Extract the (X, Y) coordinate from the center of the cell holding the provided text.  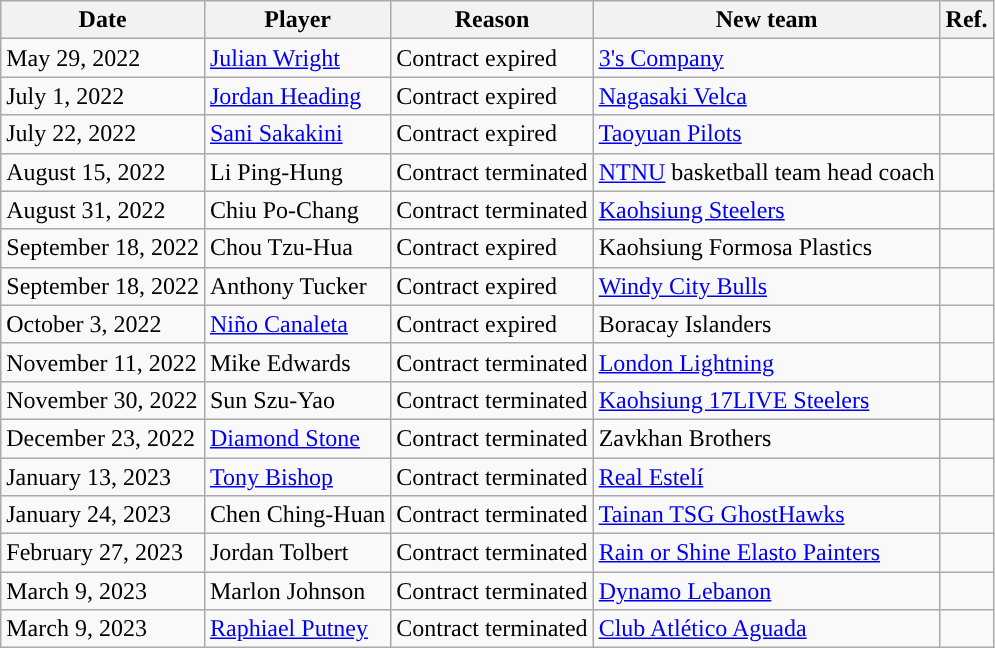
May 29, 2022 (103, 58)
Chiu Po-Chang (297, 210)
Player (297, 20)
Mike Edwards (297, 362)
August 31, 2022 (103, 210)
Zavkhan Brothers (766, 438)
Dynamo Lebanon (766, 591)
Boracay Islanders (766, 324)
January 24, 2023 (103, 515)
Niño Canaleta (297, 324)
Ref. (966, 20)
Sani Sakakini (297, 134)
Reason (492, 20)
Jordan Heading (297, 96)
Diamond Stone (297, 438)
Kaohsiung Formosa Plastics (766, 248)
Kaohsiung Steelers (766, 210)
July 1, 2022 (103, 96)
January 13, 2023 (103, 477)
November 30, 2022 (103, 400)
Tony Bishop (297, 477)
October 3, 2022 (103, 324)
3's Company (766, 58)
February 27, 2023 (103, 553)
Chen Ching-Huan (297, 515)
Rain or Shine Elasto Painters (766, 553)
Anthony Tucker (297, 286)
December 23, 2022 (103, 438)
Li Ping-Hung (297, 172)
November 11, 2022 (103, 362)
Jordan Tolbert (297, 553)
Chou Tzu-Hua (297, 248)
Taoyuan Pilots (766, 134)
Windy City Bulls (766, 286)
Real Estelí (766, 477)
London Lightning (766, 362)
August 15, 2022 (103, 172)
NTNU basketball team head coach (766, 172)
Date (103, 20)
Nagasaki Velca (766, 96)
Raphiael Putney (297, 629)
Julian Wright (297, 58)
Kaohsiung 17LIVE Steelers (766, 400)
Tainan TSG GhostHawks (766, 515)
Sun Szu-Yao (297, 400)
July 22, 2022 (103, 134)
Club Atlético Aguada (766, 629)
New team (766, 20)
Marlon Johnson (297, 591)
